Provide the (x, y) coordinate of the cell's center where the given text is located.  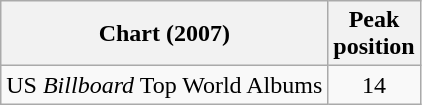
US Billboard Top World Albums (164, 85)
Chart (2007) (164, 34)
14 (374, 85)
Peakposition (374, 34)
